Identify which cell holds the provided text, then report its [X, Y] central coordinate. 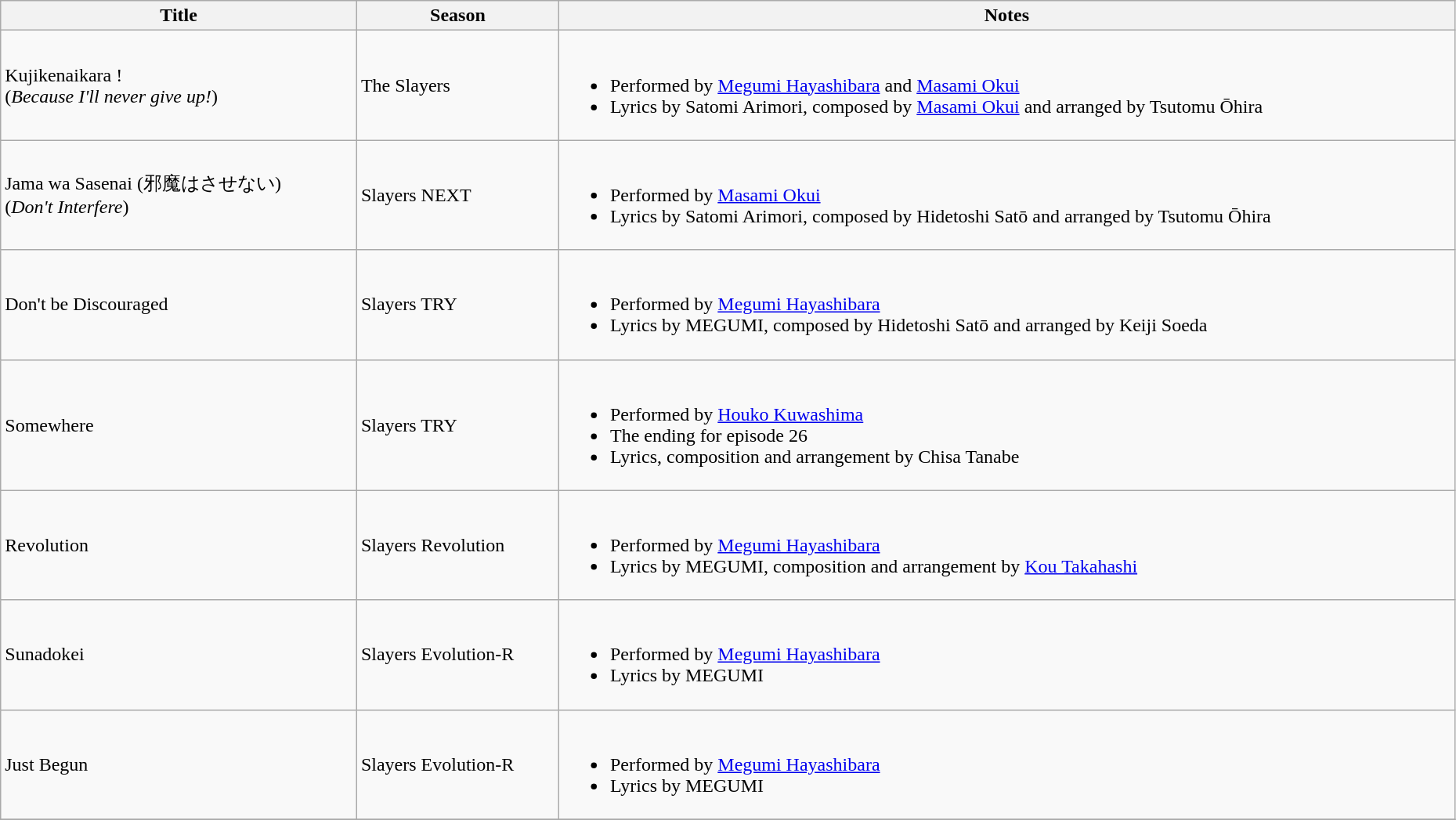
Just Begun [179, 764]
Performed by Houko KuwashimaThe ending for episode 26Lyrics, composition and arrangement by Chisa Tanabe [1006, 424]
Performed by Megumi HayashibaraLyrics by MEGUMI, composition and arrangement by Kou Takahashi [1006, 545]
Jama wa Sasenai (邪魔はさせない)(Don't Interfere) [179, 195]
Slayers Revolution [457, 545]
The Slayers [457, 85]
Notes [1006, 16]
Season [457, 16]
Revolution [179, 545]
Kujikenaikara !(Because I'll never give up!) [179, 85]
Title [179, 16]
Performed by Megumi Hayashibara and Masami OkuiLyrics by Satomi Arimori, composed by Masami Okui and arranged by Tsutomu Ōhira [1006, 85]
Somewhere [179, 424]
Performed by Masami OkuiLyrics by Satomi Arimori, composed by Hidetoshi Satō and arranged by Tsutomu Ōhira [1006, 195]
Slayers NEXT [457, 195]
Performed by Megumi HayashibaraLyrics by MEGUMI, composed by Hidetoshi Satō and arranged by Keiji Soeda [1006, 305]
Don't be Discouraged [179, 305]
Sunadokei [179, 655]
